Return [X, Y] of the center of cell containing provided text 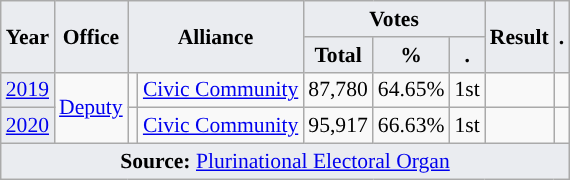
Result [520, 36]
95,917 [338, 126]
% [412, 55]
Source: Plurinational Electoral Organ [285, 162]
Deputy [91, 108]
Votes [394, 19]
64.65% [412, 90]
Year [28, 36]
Alliance [216, 36]
2019 [28, 90]
87,780 [338, 90]
Total [338, 55]
Office [91, 36]
2020 [28, 126]
66.63% [412, 126]
